Provide the [X, Y] coordinate of the cell's center where the given text is located.  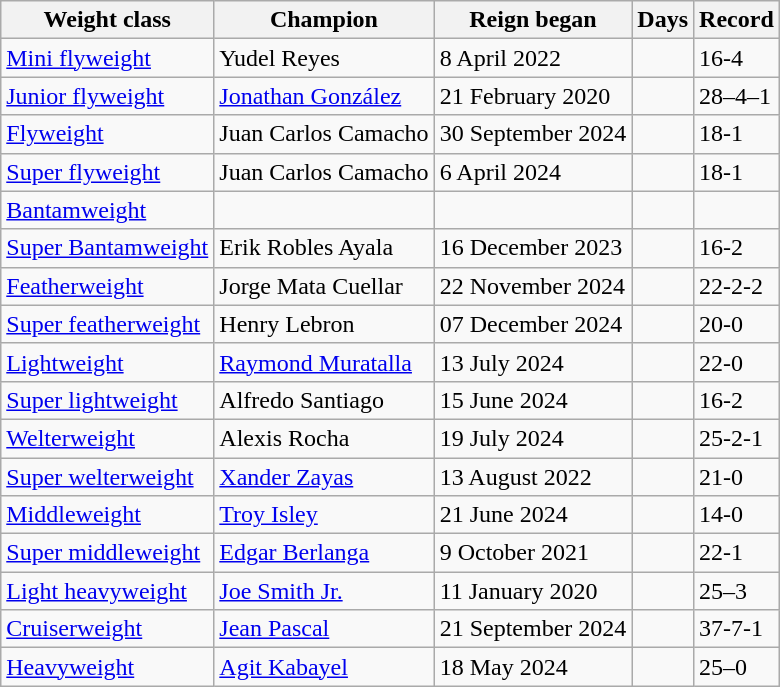
Super middleweight [108, 553]
Cruiserweight [108, 629]
Heavyweight [108, 667]
Light heavyweight [108, 591]
Henry Lebron [324, 324]
22-1 [737, 553]
Reign began [533, 20]
25–3 [737, 591]
Flyweight [108, 134]
13 July 2024 [533, 362]
Record [737, 20]
Xander Zayas [324, 477]
Agit Kabayel [324, 667]
30 September 2024 [533, 134]
Alfredo Santiago [324, 400]
14-0 [737, 515]
Jorge Mata Cuellar [324, 286]
9 October 2021 [533, 553]
Raymond Muratalla [324, 362]
07 December 2024 [533, 324]
Super featherweight [108, 324]
Welterweight [108, 438]
Weight class [108, 20]
11 January 2020 [533, 591]
Featherweight [108, 286]
22 November 2024 [533, 286]
Champion [324, 20]
Super flyweight [108, 172]
19 July 2024 [533, 438]
Erik Robles Ayala [324, 248]
Lightweight [108, 362]
8 April 2022 [533, 58]
Middleweight [108, 515]
Alexis Rocha [324, 438]
37-7-1 [737, 629]
Jonathan González [324, 96]
Super welterweight [108, 477]
22-2-2 [737, 286]
Super lightweight [108, 400]
Jean Pascal [324, 629]
13 August 2022 [533, 477]
Edgar Berlanga [324, 553]
18 May 2024 [533, 667]
Junior flyweight [108, 96]
Super Bantamweight [108, 248]
Bantamweight [108, 210]
25-2-1 [737, 438]
Yudel Reyes [324, 58]
Days [663, 20]
21 June 2024 [533, 515]
16-4 [737, 58]
21 February 2020 [533, 96]
21-0 [737, 477]
21 September 2024 [533, 629]
Troy Isley [324, 515]
15 June 2024 [533, 400]
20-0 [737, 324]
25–0 [737, 667]
22-0 [737, 362]
Mini flyweight [108, 58]
16 December 2023 [533, 248]
28–4–1 [737, 96]
Joe Smith Jr. [324, 591]
6 April 2024 [533, 172]
